Scan for the cell matching the given text and deliver its (x, y) coordinate at center. 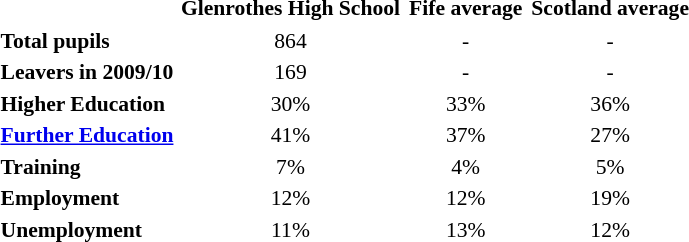
33% (466, 104)
30% (290, 104)
4% (466, 166)
169 (290, 72)
41% (290, 135)
37% (466, 135)
864 (290, 40)
7% (290, 166)
